Scan for the cell matching the given text and deliver its [X, Y] coordinate at center. 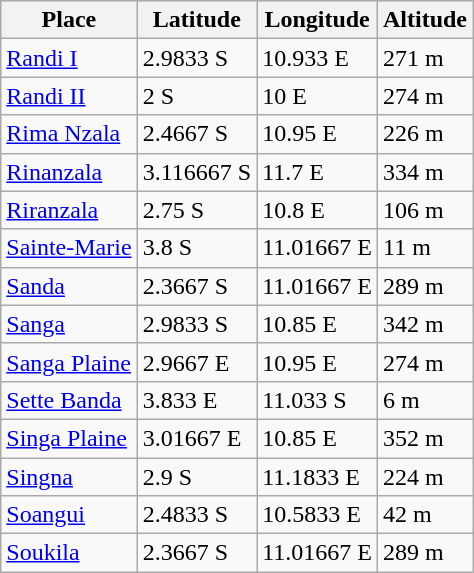
Sanda [69, 286]
10.5833 E [318, 515]
2.75 S [197, 210]
11 m [424, 248]
Soangui [69, 515]
Sette Banda [69, 400]
334 m [424, 172]
Soukila [69, 553]
Rinanzala [69, 172]
Sanga Plaine [69, 362]
3.8 S [197, 248]
Latitude [197, 20]
Riranzala [69, 210]
Randi I [69, 58]
Sanga [69, 324]
Longitude [318, 20]
352 m [424, 438]
224 m [424, 477]
Place [69, 20]
106 m [424, 210]
226 m [424, 134]
Rima Nzala [69, 134]
3.833 E [197, 400]
10.933 E [318, 58]
11.7 E [318, 172]
342 m [424, 324]
Singna [69, 477]
2 S [197, 96]
Randi II [69, 96]
271 m [424, 58]
10.8 E [318, 210]
2.4833 S [197, 515]
Singa Plaine [69, 438]
Sainte-Marie [69, 248]
2.9667 E [197, 362]
10 E [318, 96]
11.1833 E [318, 477]
11.033 S [318, 400]
Altitude [424, 20]
2.4667 S [197, 134]
3.01667 E [197, 438]
3.116667 S [197, 172]
42 m [424, 515]
6 m [424, 400]
2.9 S [197, 477]
